From the cell containing the given text, extract its center point as [x, y] coordinate. 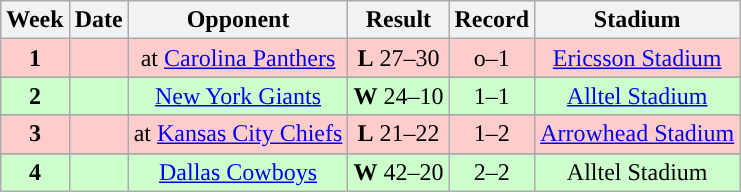
Stadium [638, 20]
L 21–22 [398, 134]
o–1 [492, 58]
W 24–10 [398, 96]
1–2 [492, 134]
Ericsson Stadium [638, 58]
2 [35, 96]
New York Giants [238, 96]
Result [398, 20]
4 [35, 172]
Date [98, 20]
Dallas Cowboys [238, 172]
Record [492, 20]
1–1 [492, 96]
2–2 [492, 172]
Arrowhead Stadium [638, 134]
at Carolina Panthers [238, 58]
at Kansas City Chiefs [238, 134]
Opponent [238, 20]
Week [35, 20]
3 [35, 134]
W 42–20 [398, 172]
1 [35, 58]
L 27–30 [398, 58]
